Scan for the cell matching the given text and deliver its (x, y) coordinate at center. 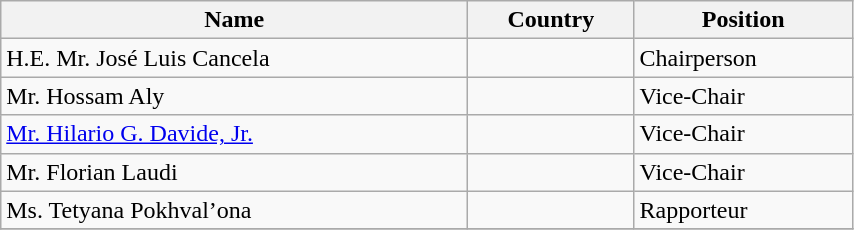
Mr. Hilario G. Davide, Jr. (234, 134)
Name (234, 20)
Position (743, 20)
Mr. Florian Laudi (234, 172)
Rapporteur (743, 210)
Country (551, 20)
H.E. Mr. José Luis Cancela (234, 58)
Chairperson (743, 58)
Ms. Tetyana Pokhval’ona (234, 210)
Mr. Hossam Aly (234, 96)
